Capture the cell that displays the provided text and extract its [X, Y] central coordinate. 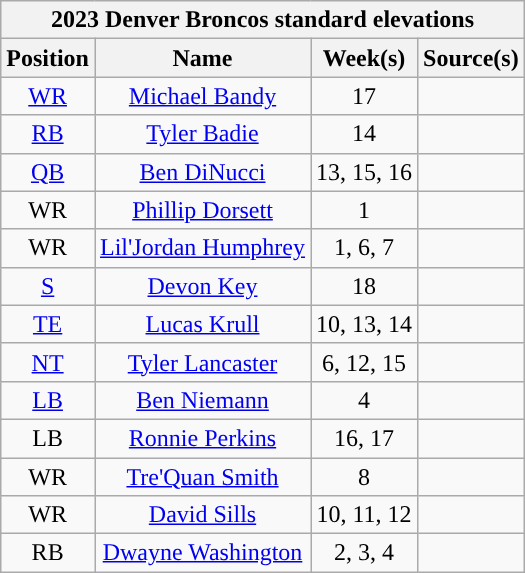
17 [364, 96]
Source(s) [472, 58]
10, 11, 12 [364, 515]
18 [364, 286]
Michael Bandy [202, 96]
Name [202, 58]
Dwayne Washington [202, 553]
14 [364, 134]
Ronnie Perkins [202, 438]
Ben Niemann [202, 400]
10, 13, 14 [364, 324]
Week(s) [364, 58]
Devon Key [202, 286]
TE [48, 324]
David Sills [202, 515]
2023 Denver Broncos standard elevations [262, 20]
Position [48, 58]
16, 17 [364, 438]
Lucas Krull [202, 324]
Tyler Lancaster [202, 362]
13, 15, 16 [364, 172]
Tre'Quan Smith [202, 477]
Lil'Jordan Humphrey [202, 248]
S [48, 286]
Tyler Badie [202, 134]
8 [364, 477]
Ben DiNucci [202, 172]
4 [364, 400]
QB [48, 172]
2, 3, 4 [364, 553]
1 [364, 210]
NT [48, 362]
6, 12, 15 [364, 362]
Phillip Dorsett [202, 210]
1, 6, 7 [364, 248]
